Extract the (x, y) coordinate from the center of the cell holding the provided text.  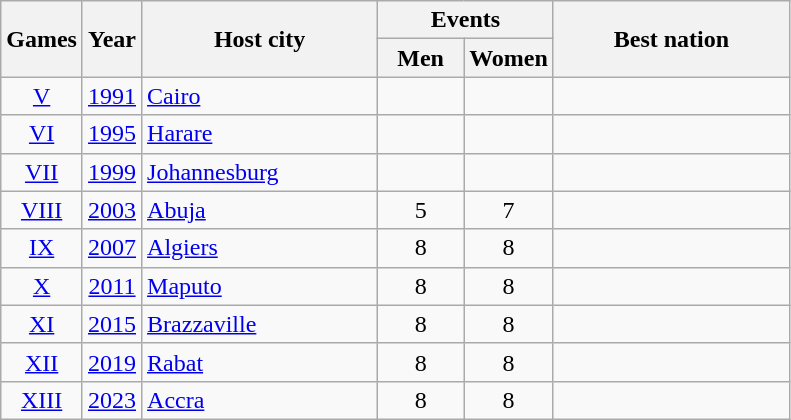
VII (42, 172)
Abuja (260, 210)
XII (42, 362)
Brazzaville (260, 324)
Women (509, 58)
2015 (112, 324)
Best nation (671, 39)
XIII (42, 400)
1999 (112, 172)
5 (421, 210)
X (42, 286)
Games (42, 39)
V (42, 96)
2019 (112, 362)
Johannesburg (260, 172)
2007 (112, 248)
Rabat (260, 362)
7 (509, 210)
Harare (260, 134)
2003 (112, 210)
Accra (260, 400)
Maputo (260, 286)
2023 (112, 400)
2011 (112, 286)
Men (421, 58)
Events (466, 20)
Year (112, 39)
Algiers (260, 248)
XI (42, 324)
Cairo (260, 96)
Host city (260, 39)
1991 (112, 96)
1995 (112, 134)
VI (42, 134)
IX (42, 248)
VIII (42, 210)
